From the cell containing the given text, extract its center point as (X, Y) coordinate. 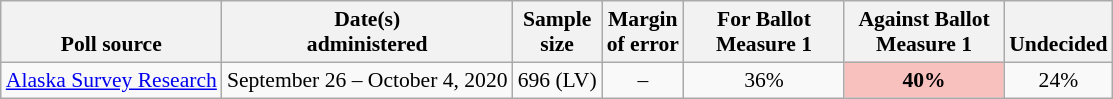
Alaska Survey Research (112, 80)
Poll source (112, 32)
September 26 – October 4, 2020 (368, 80)
Undecided (1058, 32)
For Ballot Measure 1 (764, 32)
40% (924, 80)
Samplesize (558, 32)
– (643, 80)
24% (1058, 80)
696 (LV) (558, 80)
Date(s)administered (368, 32)
Against Ballot Measure 1 (924, 32)
Marginof error (643, 32)
36% (764, 80)
